Search for the cell housing the specified text and yield its (X, Y) center coordinate. 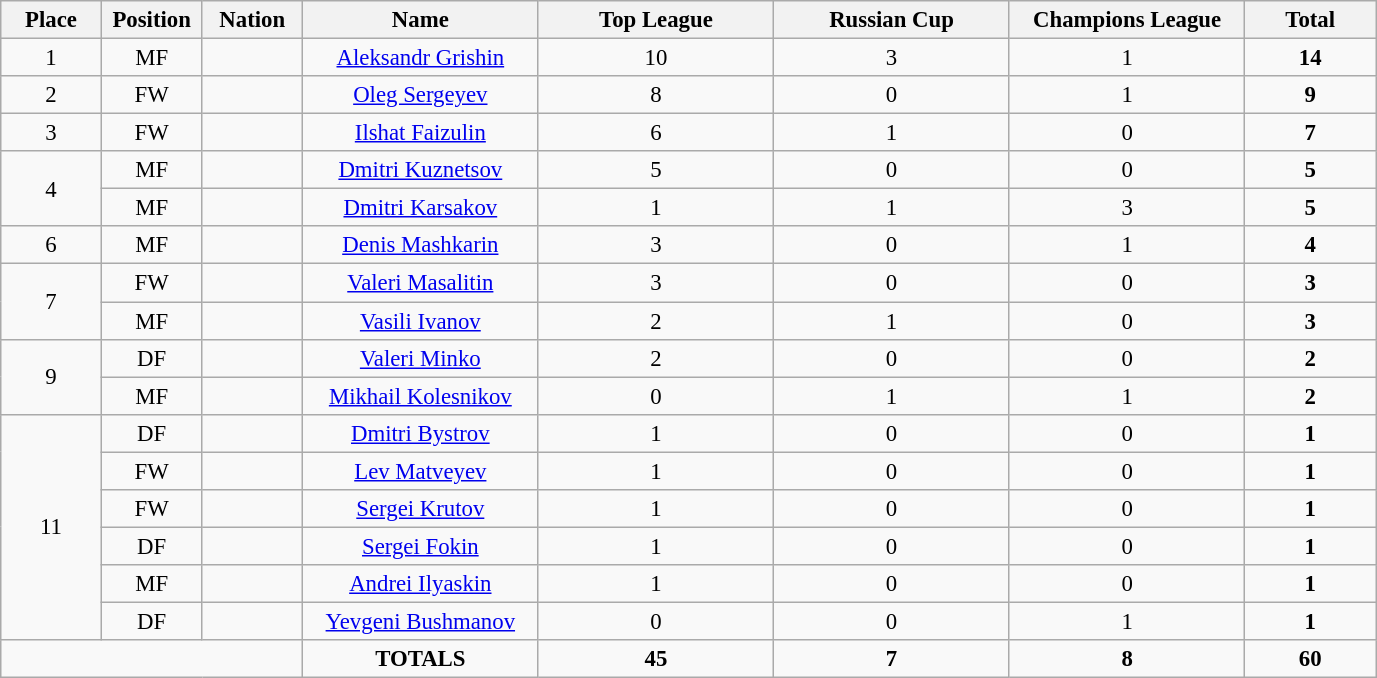
Sergei Krutov (421, 509)
Mikhail Kolesnikov (421, 396)
Place (52, 20)
60 (1310, 659)
45 (656, 659)
Dmitri Kuznetsov (421, 170)
Russian Cup (892, 20)
Oleg Sergeyev (421, 95)
Lev Matveyev (421, 471)
Position (152, 20)
Andrei Ilyaskin (421, 584)
Yevgeni Bushmanov (421, 621)
Dmitri Karsakov (421, 208)
Champions League (1127, 20)
Dmitri Bystrov (421, 433)
TOTALS (421, 659)
Top League (656, 20)
Valeri Masalitin (421, 283)
Aleksandr Grishin (421, 58)
Nation (252, 20)
Ilshat Faizulin (421, 133)
10 (656, 58)
11 (52, 527)
Valeri Minko (421, 358)
Total (1310, 20)
Vasili Ivanov (421, 321)
14 (1310, 58)
Name (421, 20)
Sergei Fokin (421, 546)
Denis Mashkarin (421, 245)
